Identify which cell holds the provided text, then report its [x, y] central coordinate. 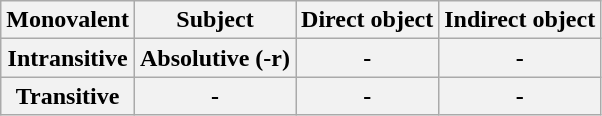
Intransitive [68, 58]
Indirect object [520, 20]
Subject [214, 20]
Transitive [68, 96]
Direct object [368, 20]
Absolutive (-r) [214, 58]
Monovalent [68, 20]
